Find where the given text appears and provide that cell's center as [x, y] coordinate. 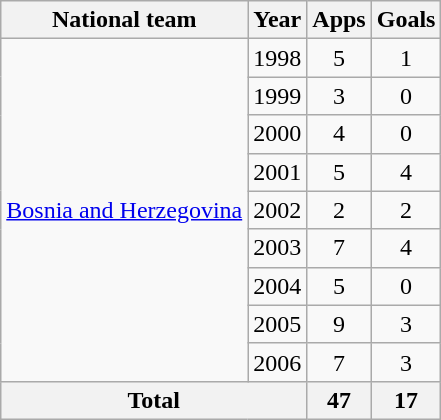
47 [339, 400]
National team [124, 20]
1998 [278, 58]
Goals [406, 20]
Bosnia and Herzegovina [124, 210]
Total [154, 400]
Apps [339, 20]
2004 [278, 286]
2002 [278, 210]
Year [278, 20]
1 [406, 58]
9 [339, 324]
2001 [278, 172]
2000 [278, 134]
2005 [278, 324]
2006 [278, 362]
17 [406, 400]
1999 [278, 96]
2003 [278, 248]
